Pinpoint the cell where the given text exists, returning its [X, Y] midpoint coordinate. 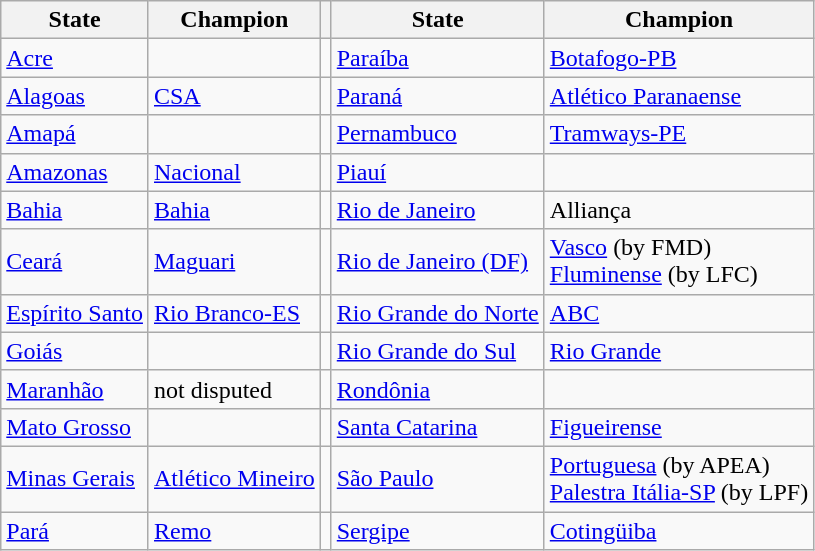
Alliança [678, 210]
Maranhão [75, 389]
Rio Branco-ES [234, 313]
Rio Grande do Sul [438, 351]
Figueirense [678, 427]
Vasco (by FMD)Fluminense (by LFC) [678, 262]
Rio de Janeiro [438, 210]
Rio Grande [678, 351]
Espírito Santo [75, 313]
Alagoas [75, 96]
Rio de Janeiro (DF) [438, 262]
Atlético Mineiro [234, 478]
Nacional [234, 172]
Atlético Paranaense [678, 96]
Santa Catarina [438, 427]
São Paulo [438, 478]
ABC [678, 313]
Pará [75, 531]
Acre [75, 58]
Sergipe [438, 531]
Portuguesa (by APEA)Palestra Itália-SP (by LPF) [678, 478]
Mato Grosso [75, 427]
Paraíba [438, 58]
Rondônia [438, 389]
Ceará [75, 262]
Amapá [75, 134]
Pernambuco [438, 134]
Maguari [234, 262]
Botafogo-PB [678, 58]
Goiás [75, 351]
not disputed [234, 389]
Minas Gerais [75, 478]
Piauí [438, 172]
Tramways-PE [678, 134]
Cotingüiba [678, 531]
Remo [234, 531]
Paraná [438, 96]
Amazonas [75, 172]
Rio Grande do Norte [438, 313]
CSA [234, 96]
